For the text-containing cell, return its midpoint in (X, Y) coordinate format. 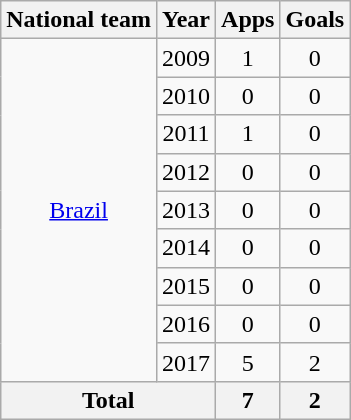
5 (248, 362)
2013 (186, 210)
2016 (186, 324)
Brazil (79, 210)
2017 (186, 362)
7 (248, 400)
2009 (186, 58)
Total (108, 400)
National team (79, 20)
2015 (186, 286)
Goals (315, 20)
2011 (186, 134)
2014 (186, 248)
Year (186, 20)
Apps (248, 20)
2010 (186, 96)
2012 (186, 172)
